Extract the [X, Y] coordinate from the center of the cell holding the provided text.  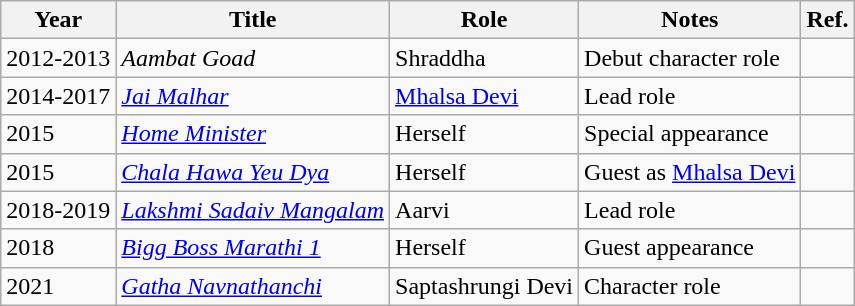
Shraddha [484, 58]
2012-2013 [58, 58]
2018-2019 [58, 210]
Mhalsa Devi [484, 96]
Aarvi [484, 210]
Aambat Goad [253, 58]
2021 [58, 286]
Guest appearance [690, 248]
2014-2017 [58, 96]
Debut character role [690, 58]
Guest as Mhalsa Devi [690, 172]
Home Minister [253, 134]
Year [58, 20]
2018 [58, 248]
Chala Hawa Yeu Dya [253, 172]
Bigg Boss Marathi 1 [253, 248]
Special appearance [690, 134]
Lakshmi Sadaiv Mangalam [253, 210]
Gatha Navnathanchi [253, 286]
Jai Malhar [253, 96]
Notes [690, 20]
Role [484, 20]
Title [253, 20]
Saptashrungi Devi [484, 286]
Ref. [828, 20]
Character role [690, 286]
